Return [x, y] of the center of cell containing provided text 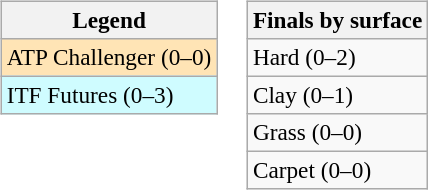
Finals by surface [337, 20]
Hard (0–2) [337, 57]
Carpet (0–0) [337, 171]
Grass (0–0) [337, 133]
Clay (0–1) [337, 95]
ATP Challenger (0–0) [108, 57]
ITF Futures (0–3) [108, 95]
Legend [108, 20]
